Detect which cell encompasses the target text, then output its (X, Y) center coordinate. 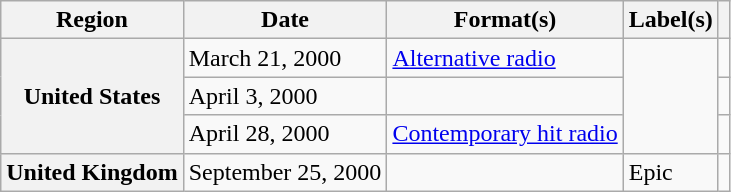
Alternative radio (505, 58)
Contemporary hit radio (505, 134)
United Kingdom (92, 172)
Date (285, 20)
United States (92, 96)
Label(s) (670, 20)
Epic (670, 172)
Format(s) (505, 20)
March 21, 2000 (285, 58)
April 3, 2000 (285, 96)
April 28, 2000 (285, 134)
Region (92, 20)
September 25, 2000 (285, 172)
